Detect which cell encompasses the target text, then output its [x, y] center coordinate. 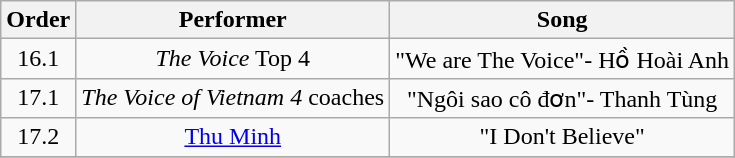
16.1 [38, 59]
The Voice of Vietnam 4 coaches [233, 98]
Performer [233, 20]
Thu Minh [233, 137]
Song [562, 20]
17.1 [38, 98]
Order [38, 20]
"We are The Voice"- Hồ Hoài Anh [562, 59]
17.2 [38, 137]
The Voice Top 4 [233, 59]
"I Don't Believe" [562, 137]
"Ngôi sao cô đơn"- Thanh Tùng [562, 98]
